Return (X, Y) of the center of cell containing provided text 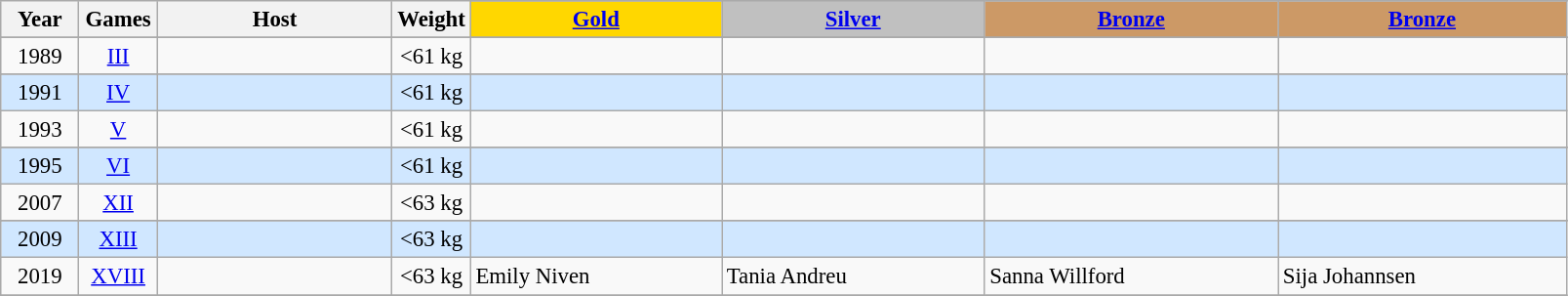
Silver (853, 20)
IV (118, 93)
1995 (40, 166)
2007 (40, 203)
Host (275, 20)
Weight (431, 20)
1993 (40, 130)
Gold (595, 20)
Sija Johannsen (1423, 276)
Year (40, 20)
2019 (40, 276)
Emily Niven (595, 276)
V (118, 130)
Games (118, 20)
1989 (40, 57)
XII (118, 203)
2009 (40, 239)
XIII (118, 239)
XVIII (118, 276)
III (118, 57)
Tania Andreu (853, 276)
Sanna Willford (1132, 276)
VI (118, 166)
1991 (40, 93)
